Return the [X, Y] coordinate for the center point of the cell that contains the specified text.  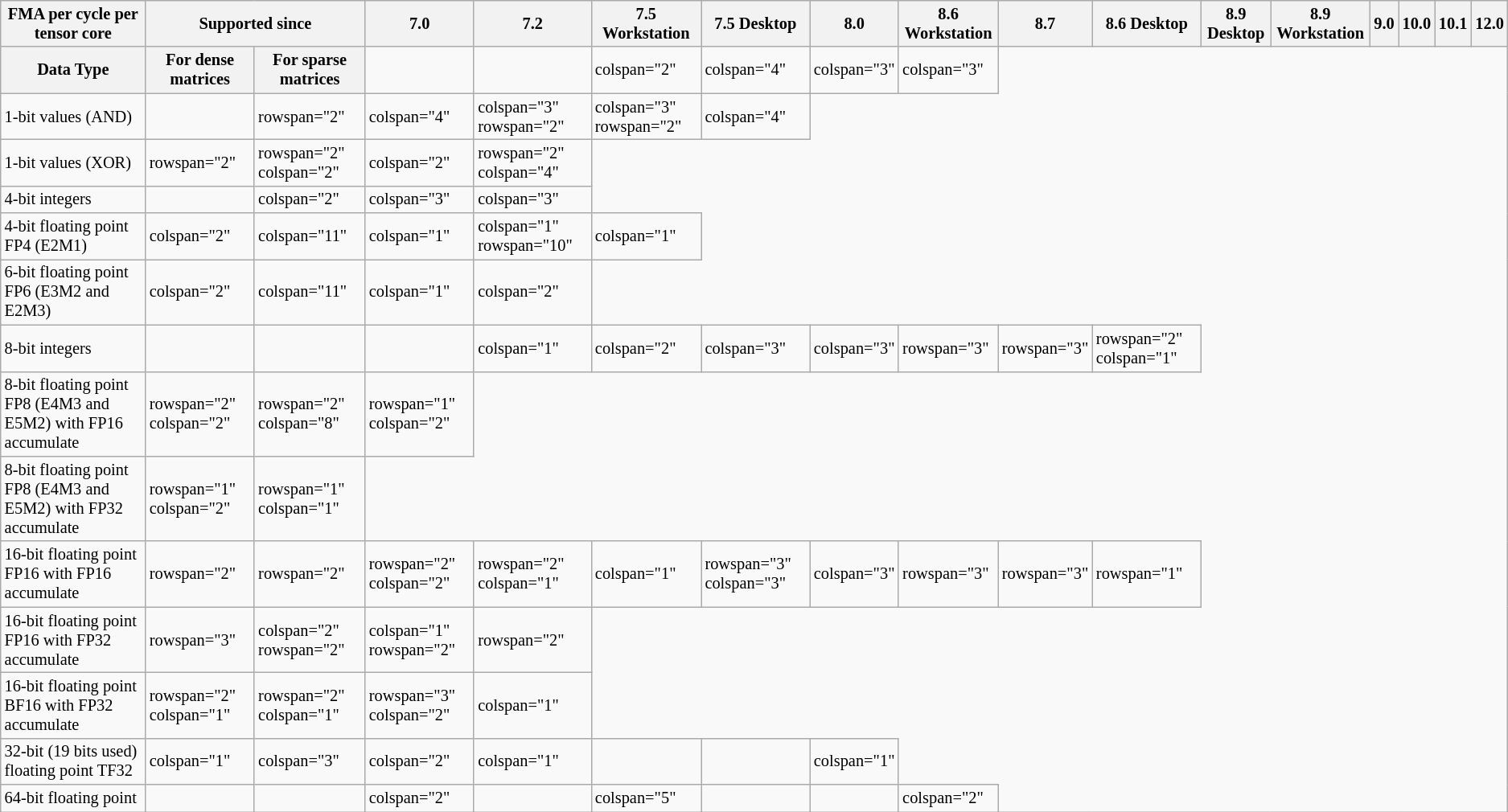
Data Type [73, 70]
16-bit floating point BF16 with FP32 accumulate [73, 705]
4-bit floating point FP4 (E2M1) [73, 236]
64-bit floating point [73, 798]
7.0 [420, 23]
1-bit values (AND) [73, 117]
For sparse matrices [310, 70]
8.9 Desktop [1235, 23]
rowspan="3" colspan="2" [420, 705]
colspan="1" rowspan="2" [420, 640]
colspan="5" [647, 798]
rowspan="2" colspan="8" [310, 414]
rowspan="1" [1147, 574]
7.5 Desktop [756, 23]
7.5 Workstation [647, 23]
7.2 [532, 23]
10.1 [1453, 23]
8-bit floating point FP8 (E4M3 and E5M2) with FP16 accumulate [73, 414]
8-bit integers [73, 348]
8.6 Desktop [1147, 23]
rowspan="2" colspan="4" [532, 162]
16-bit floating point FP16 with FP32 accumulate [73, 640]
colspan="1" rowspan="10" [532, 236]
6-bit floating point FP6 (E3M2 and E2M3) [73, 292]
FMA per cycle per tensor core [73, 23]
8.9 Workstation [1321, 23]
Supported since [256, 23]
10.0 [1417, 23]
rowspan="3" colspan="3" [756, 574]
For dense matrices [199, 70]
16-bit floating point FP16 with FP16 accumulate [73, 574]
4-bit integers [73, 199]
32-bit (19 bits used) floating point TF32 [73, 761]
colspan="2" rowspan="2" [310, 640]
8-bit floating point FP8 (E4M3 and E5M2) with FP32 accumulate [73, 498]
8.0 [854, 23]
8.7 [1046, 23]
8.6 Workstation [948, 23]
9.0 [1383, 23]
1-bit values (XOR) [73, 162]
12.0 [1490, 23]
rowspan="1" colspan="1" [310, 498]
